Search for the cell housing the specified text and yield its (X, Y) center coordinate. 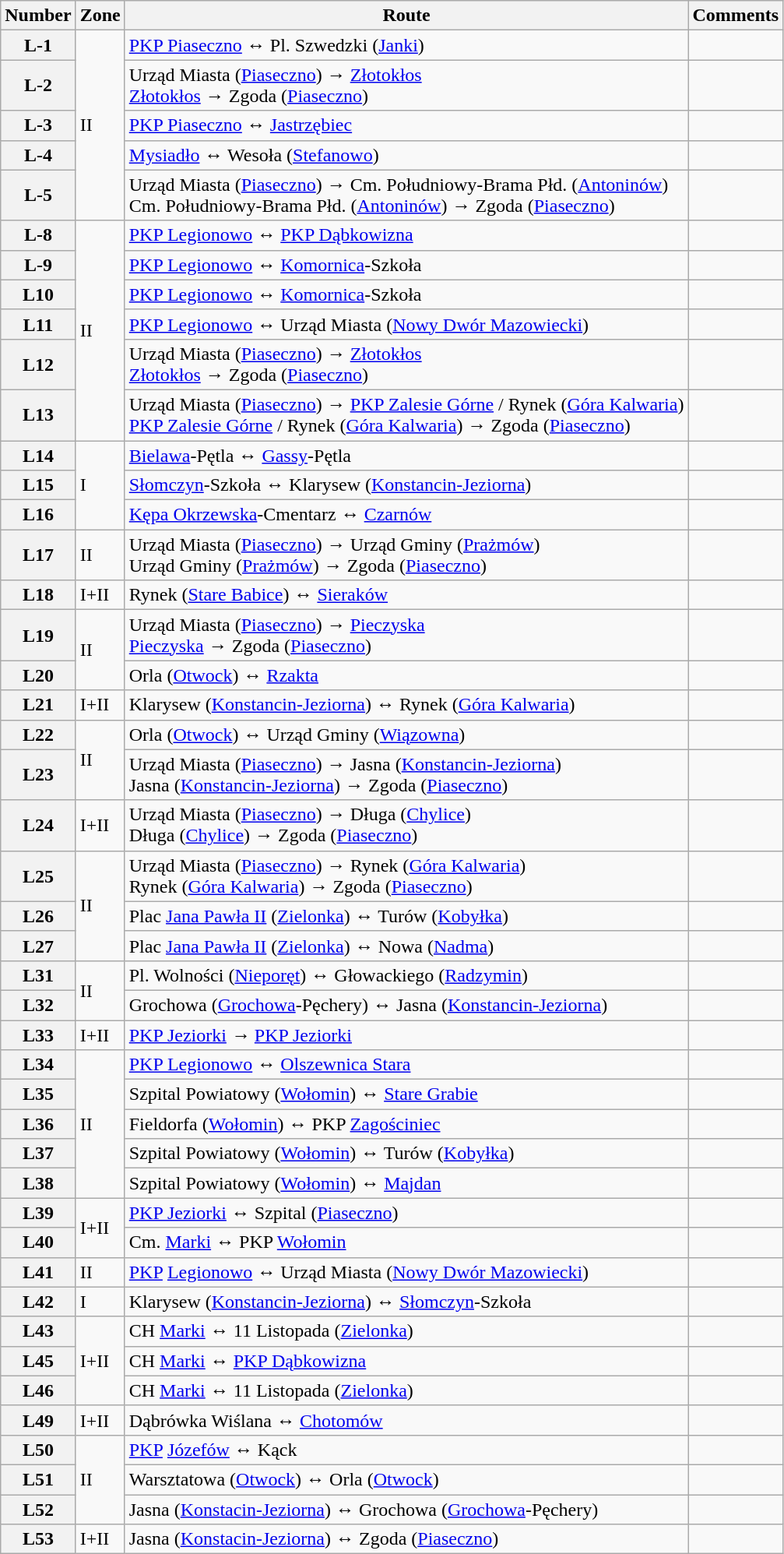
Urząd Miasta (Piaseczno) → Cm. Południowy-Brama Płd. (Antoninów)Cm. Południowy-Brama Płd. (Antoninów) → Zgoda (Piaseczno) (406, 195)
L22 (38, 735)
L13 (38, 414)
L34 (38, 1065)
Plac Jana Pawła II (Zielonka) ↔ Turów (Kobyłka) (406, 916)
Warsztatowa (Otwock) ↔ Orla (Otwock) (406, 1479)
L-4 (38, 155)
L25 (38, 876)
L20 (38, 675)
L12 (38, 365)
Urząd Miasta (Piaseczno) → PieczyskaPieczyska → Zgoda (Piaseczno) (406, 636)
Urząd Miasta (Piaseczno) → Rynek (Góra Kalwaria)Rynek (Góra Kalwaria) → Zgoda (Piaseczno) (406, 876)
Cm. Marki ↔ PKP Wołomin (406, 1242)
L-2 (38, 86)
L40 (38, 1242)
Szpital Powiatowy (Wołomin) ↔ Turów (Kobyłka) (406, 1154)
Szpital Powiatowy (Wołomin) ↔ Majdan (406, 1183)
L52 (38, 1509)
L50 (38, 1450)
L15 (38, 485)
PKP Jeziorki → PKP Jeziorki (406, 1035)
Urząd Miasta (Piaseczno) → Urząd Gminy (Prażmów)Urząd Gminy (Prażmów) → Zgoda (Piaseczno) (406, 555)
L-5 (38, 195)
Grochowa (Grochowa-Pęchery) ↔ Jasna (Konstancin-Jeziorna) (406, 1005)
L38 (38, 1183)
Comments (736, 16)
L-1 (38, 45)
Orla (Otwock) ↔ Urząd Gminy (Wiązowna) (406, 735)
CH Marki ↔ PKP Dąbkowizna (406, 1361)
PKP Piaseczno ↔ Jastrzębiec (406, 125)
Rynek (Stare Babice) ↔ Sieraków (406, 595)
PKP Legionowo ↔ PKP Dąbkowizna (406, 235)
Plac Jana Pawła II (Zielonka) ↔ Nowa (Nadma) (406, 946)
L32 (38, 1005)
Szpital Powiatowy (Wołomin) ↔ Stare Grabie (406, 1094)
L46 (38, 1390)
L53 (38, 1539)
L49 (38, 1420)
Orla (Otwock) ↔ Rzakta (406, 675)
L19 (38, 636)
Urząd Miasta (Piaseczno) → PKP Zalesie Górne / Rynek (Góra Kalwaria)PKP Zalesie Górne / Rynek (Góra Kalwaria) → Zgoda (Piaseczno) (406, 414)
PKP Legionowo ↔ Olszewnica Stara (406, 1065)
L18 (38, 595)
Route (406, 16)
L-9 (38, 265)
Zone (100, 16)
L39 (38, 1213)
L31 (38, 975)
Jasna (Konstacin-Jeziorna) ↔ Grochowa (Grochowa-Pęchery) (406, 1509)
Number (38, 16)
Fieldorfa (Wołomin) ↔ PKP Zagościniec (406, 1124)
L45 (38, 1361)
Klarysew (Konstancin-Jeziorna) ↔ Słomczyn-Szkoła (406, 1302)
Jasna (Konstacin-Jeziorna) ↔ Zgoda (Piaseczno) (406, 1539)
Bielawa-Pętla ↔ Gassy-Pętla (406, 456)
Klarysew (Konstancin-Jeziorna) ↔ Rynek (Góra Kalwaria) (406, 705)
L21 (38, 705)
L23 (38, 774)
PKP Piaseczno ↔ Pl. Szwedzki (Janki) (406, 45)
PKP Józefów ↔ Kąck (406, 1450)
L11 (38, 324)
Słomczyn-Szkoła ↔ Klarysew (Konstancin-Jeziorna) (406, 485)
L-8 (38, 235)
L14 (38, 456)
Dąbrówka Wiślana ↔ Chotomów (406, 1420)
L10 (38, 294)
Urząd Miasta (Piaseczno) → Długa (Chylice)Długa (Chylice) → Zgoda (Piaseczno) (406, 826)
L37 (38, 1154)
L33 (38, 1035)
L26 (38, 916)
L36 (38, 1124)
Mysiadło ↔ Wesoła (Stefanowo) (406, 155)
Pl. Wolności (Nieporęt) ↔ Głowackiego (Radzymin) (406, 975)
Urząd Miasta (Piaseczno) → Jasna (Konstancin-Jeziorna)Jasna (Konstancin-Jeziorna) → Zgoda (Piaseczno) (406, 774)
L41 (38, 1272)
L16 (38, 515)
L35 (38, 1094)
L17 (38, 555)
L24 (38, 826)
L42 (38, 1302)
L-3 (38, 125)
Kępa Okrzewska-Cmentarz ↔ Czarnów (406, 515)
L51 (38, 1479)
L43 (38, 1331)
L27 (38, 946)
PKP Jeziorki ↔ Szpital (Piaseczno) (406, 1213)
